Return the [X, Y] coordinate for the center point of the cell that contains the specified text.  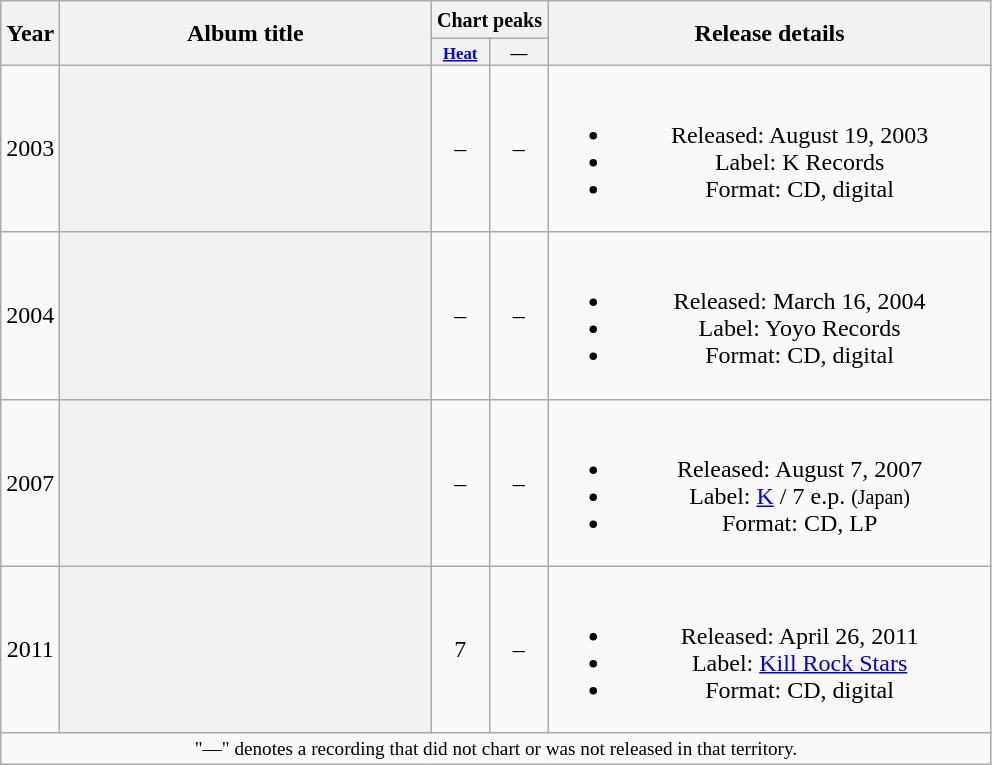
2003 [30, 148]
"—" denotes a recording that did not chart or was not released in that territory. [496, 749]
Released: August 7, 2007Label: K / 7 e.p. (Japan)Format: CD, LP [770, 482]
2011 [30, 650]
7 [460, 650]
Released: March 16, 2004Label: Yoyo RecordsFormat: CD, digital [770, 316]
Released: August 19, 2003Label: K RecordsFormat: CD, digital [770, 148]
2007 [30, 482]
Release details [770, 33]
Year [30, 33]
— [518, 52]
Heat [460, 52]
2004 [30, 316]
Released: April 26, 2011Label: Kill Rock StarsFormat: CD, digital [770, 650]
Album title [246, 33]
Chart peaks [490, 20]
